For the text-containing cell, return its midpoint in (x, y) coordinate format. 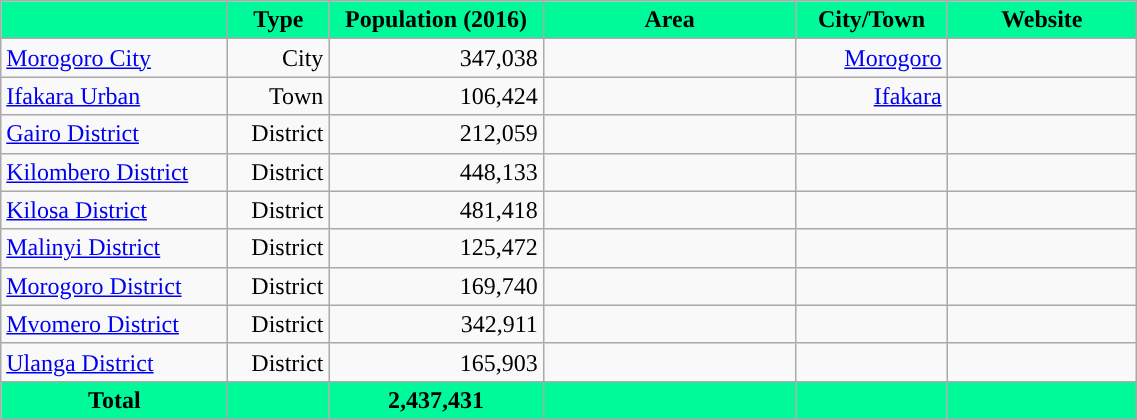
Morogoro (872, 58)
Malinyi District (114, 248)
Type (278, 20)
Total (114, 400)
Morogoro City (114, 58)
106,424 (436, 96)
165,903 (436, 362)
Ifakara (872, 96)
Population (2016) (436, 20)
342,911 (436, 324)
2,437,431 (436, 400)
169,740 (436, 286)
448,133 (436, 172)
Website (1042, 20)
Town (278, 96)
City/Town (872, 20)
Morogoro District (114, 286)
Ifakara Urban (114, 96)
481,418 (436, 210)
Gairo District (114, 134)
Kilombero District (114, 172)
347,038 (436, 58)
Ulanga District (114, 362)
Mvomero District (114, 324)
Area (669, 20)
City (278, 58)
Kilosa District (114, 210)
212,059 (436, 134)
125,472 (436, 248)
